Find where the given text appears and provide that cell's center as [X, Y] coordinate. 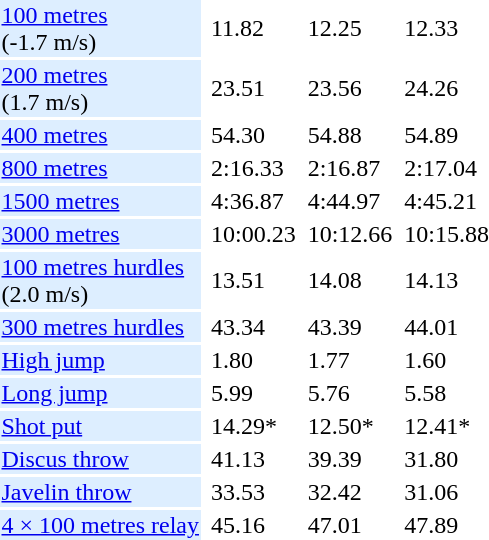
12.25 [350, 28]
400 metres [100, 135]
45.16 [253, 525]
47.01 [350, 525]
23.56 [350, 88]
5.99 [253, 393]
11.82 [253, 28]
4 × 100 metres relay [100, 525]
4:36.87 [253, 201]
1.80 [253, 360]
800 metres [100, 168]
54.30 [253, 135]
54.88 [350, 135]
300 metres hurdles [100, 327]
3000 metres [100, 234]
43.39 [350, 327]
39.39 [350, 459]
2:16.33 [253, 168]
1.77 [350, 360]
100 metres (-1.7 m/s) [100, 28]
33.53 [253, 492]
23.51 [253, 88]
43.34 [253, 327]
10:00.23 [253, 234]
2:16.87 [350, 168]
32.42 [350, 492]
4:44.97 [350, 201]
5.76 [350, 393]
High jump [100, 360]
14.08 [350, 280]
Discus throw [100, 459]
Javelin throw [100, 492]
1500 metres [100, 201]
100 metres hurdles (2.0 m/s) [100, 280]
10:12.66 [350, 234]
41.13 [253, 459]
13.51 [253, 280]
Shot put [100, 426]
14.29* [253, 426]
200 metres (1.7 m/s) [100, 88]
12.50* [350, 426]
Long jump [100, 393]
